Scan for the cell matching the given text and deliver its (X, Y) coordinate at center. 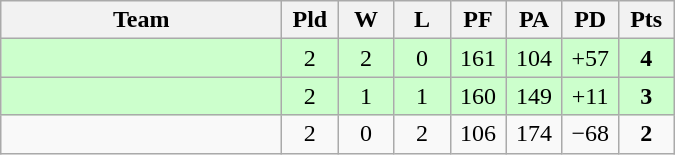
161 (478, 58)
Team (142, 20)
4 (646, 58)
L (422, 20)
W (366, 20)
104 (534, 58)
+57 (590, 58)
PA (534, 20)
160 (478, 96)
Pts (646, 20)
149 (534, 96)
3 (646, 96)
−68 (590, 134)
106 (478, 134)
Pld (310, 20)
PD (590, 20)
PF (478, 20)
174 (534, 134)
+11 (590, 96)
